Extract the (X, Y) coordinate from the center of the cell holding the provided text.  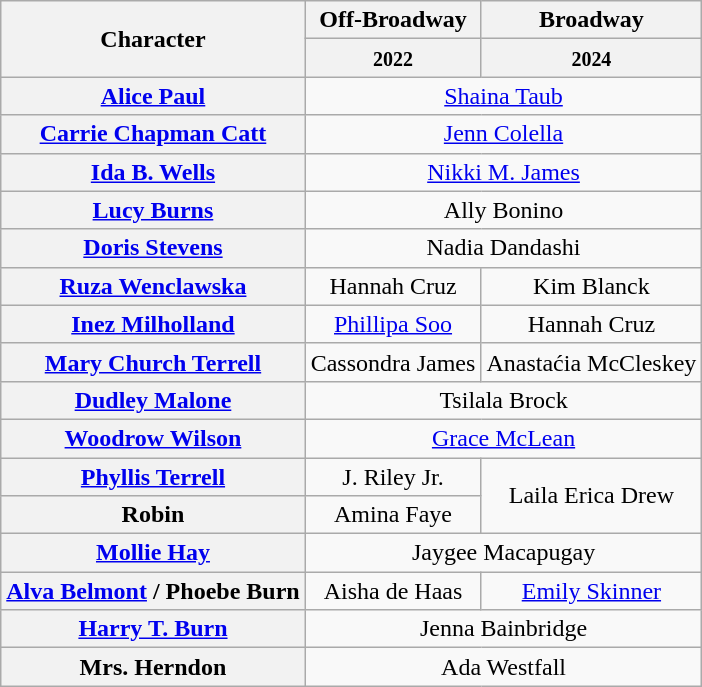
Doris Stevens (153, 248)
Inez Milholland (153, 324)
J. Riley Jr. (393, 477)
Ruza Wenclawska (153, 286)
Shaina Taub (504, 96)
Phyllis Terrell (153, 477)
Broadway (592, 20)
2024 (592, 58)
Amina Faye (393, 515)
Mollie Hay (153, 553)
Anastaćia McCleskey (592, 362)
Emily Skinner (592, 591)
Dudley Malone (153, 400)
Jenn Colella (504, 134)
2022 (393, 58)
Jaygee Macapugay (504, 553)
Carrie Chapman Catt (153, 134)
Off-Broadway (393, 20)
Robin (153, 515)
Character (153, 39)
Grace McLean (504, 438)
Phillipa Soo (393, 324)
Ally Bonino (504, 210)
Jenna Bainbridge (504, 629)
Alva Belmont / Phoebe Burn (153, 591)
Mary Church Terrell (153, 362)
Alice Paul (153, 96)
Harry T. Burn (153, 629)
Mrs. Herndon (153, 667)
Lucy Burns (153, 210)
Tsilala Brock (504, 400)
Laila Erica Drew (592, 496)
Aisha de Haas (393, 591)
Woodrow Wilson (153, 438)
Kim Blanck (592, 286)
Cassondra James (393, 362)
Ada Westfall (504, 667)
Nikki M. James (504, 172)
Ida B. Wells (153, 172)
Nadia Dandashi (504, 248)
